Capture the cell that displays the provided text and extract its (X, Y) central coordinate. 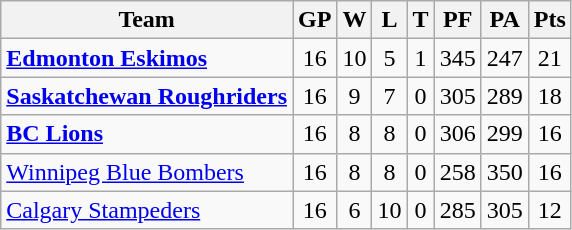
1 (420, 58)
9 (354, 96)
Calgary Stampeders (147, 210)
7 (390, 96)
21 (550, 58)
Winnipeg Blue Bombers (147, 172)
345 (458, 58)
289 (504, 96)
350 (504, 172)
GP (315, 20)
299 (504, 134)
W (354, 20)
PA (504, 20)
5 (390, 58)
285 (458, 210)
Team (147, 20)
6 (354, 210)
L (390, 20)
T (420, 20)
12 (550, 210)
PF (458, 20)
Edmonton Eskimos (147, 58)
306 (458, 134)
BC Lions (147, 134)
258 (458, 172)
Pts (550, 20)
Saskatchewan Roughriders (147, 96)
247 (504, 58)
18 (550, 96)
